Provide the (x, y) coordinate of the cell's center where the given text is located.  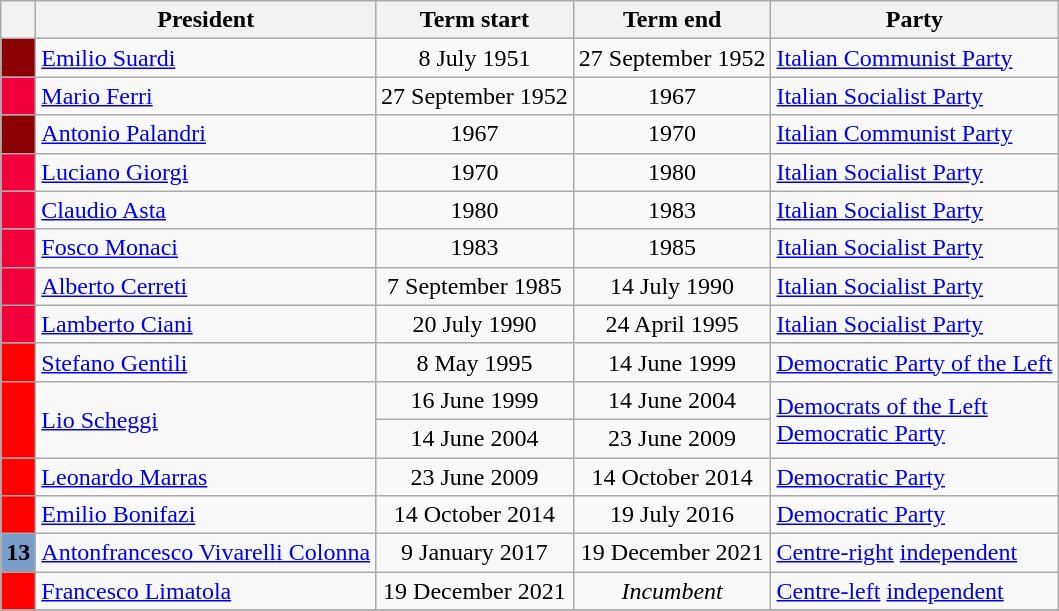
Luciano Giorgi (206, 172)
9 January 2017 (475, 553)
Centre-right independent (914, 553)
20 July 1990 (475, 324)
14 June 1999 (672, 362)
Mario Ferri (206, 96)
8 July 1951 (475, 58)
Party (914, 20)
Leonardo Marras (206, 477)
Alberto Cerreti (206, 286)
1985 (672, 248)
Francesco Limatola (206, 591)
President (206, 20)
Emilio Bonifazi (206, 515)
Incumbent (672, 591)
19 July 2016 (672, 515)
Emilio Suardi (206, 58)
Centre-left independent (914, 591)
Fosco Monaci (206, 248)
16 June 1999 (475, 400)
Antonio Palandri (206, 134)
Stefano Gentili (206, 362)
Democrats of the LeftDemocratic Party (914, 419)
8 May 1995 (475, 362)
Term start (475, 20)
7 September 1985 (475, 286)
24 April 1995 (672, 324)
Claudio Asta (206, 210)
Democratic Party of the Left (914, 362)
Lio Scheggi (206, 419)
13 (18, 553)
Antonfrancesco Vivarelli Colonna (206, 553)
14 July 1990 (672, 286)
Lamberto Ciani (206, 324)
Term end (672, 20)
